For the text-containing cell, return its midpoint in (X, Y) coordinate format. 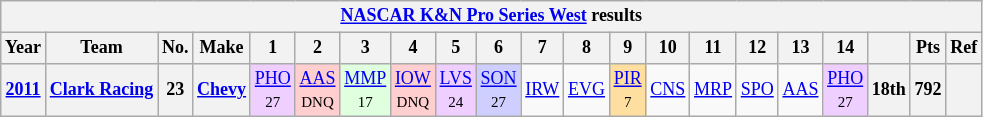
Year (24, 48)
10 (668, 48)
7 (542, 48)
Chevy (222, 90)
1 (272, 48)
MRP (714, 90)
14 (846, 48)
4 (414, 48)
CNS (668, 90)
SON27 (498, 90)
MMP17 (366, 90)
PIR7 (628, 90)
IRW (542, 90)
23 (176, 90)
NASCAR K&N Pro Series West results (492, 16)
EVG (587, 90)
9 (628, 48)
Make (222, 48)
5 (456, 48)
SPO (757, 90)
AASDNQ (318, 90)
792 (928, 90)
2011 (24, 90)
18th (888, 90)
IOWDNQ (414, 90)
11 (714, 48)
Pts (928, 48)
8 (587, 48)
6 (498, 48)
Ref (964, 48)
AAS (800, 90)
Team (101, 48)
LVS24 (456, 90)
12 (757, 48)
13 (800, 48)
Clark Racing (101, 90)
3 (366, 48)
No. (176, 48)
2 (318, 48)
